Output the (X, Y) coordinate of the center of the cell containing the given text.  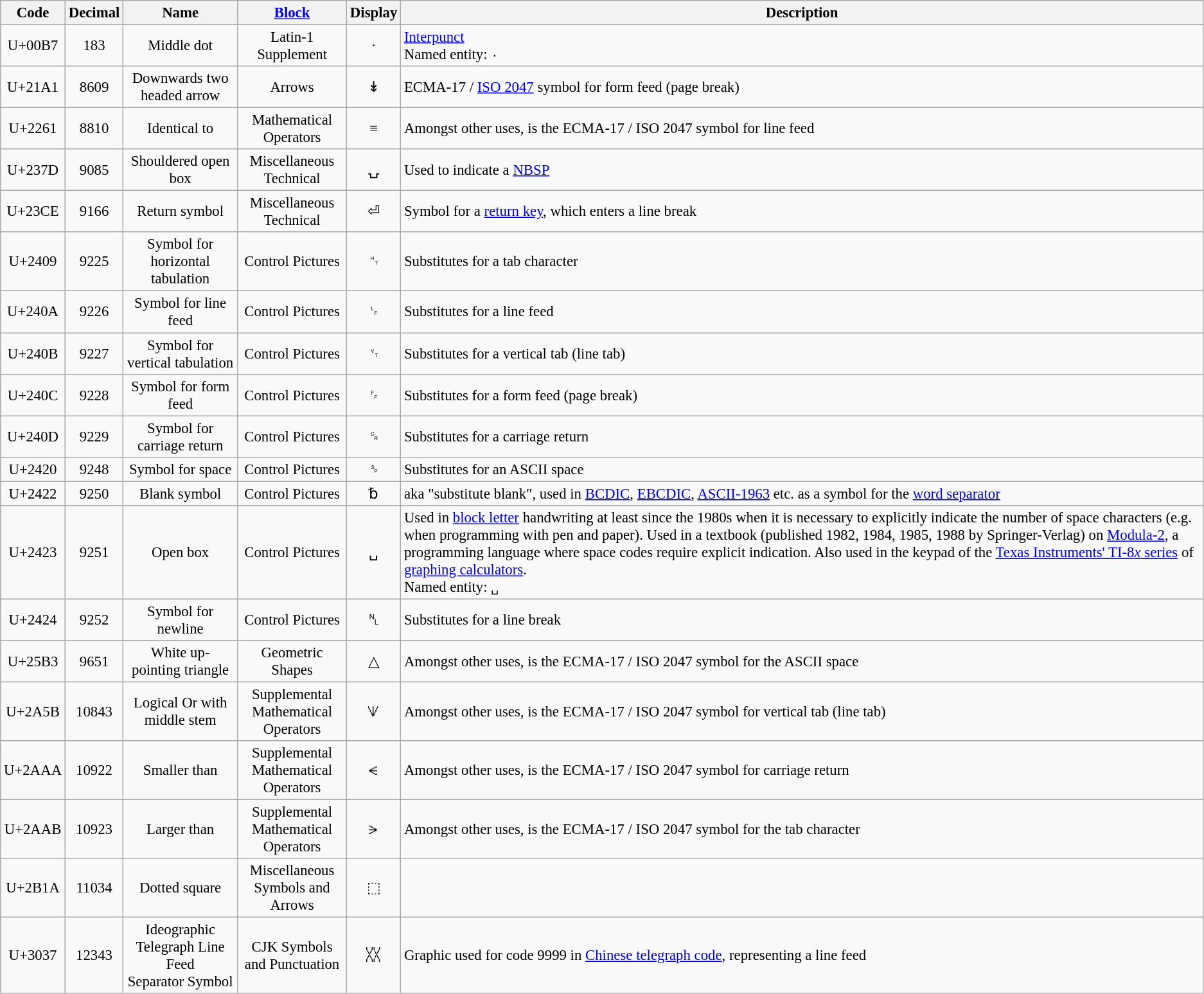
〷 (374, 956)
≡ (374, 129)
Amongst other uses, is the ECMA-17 / ISO 2047 symbol for vertical tab (line tab) (802, 711)
Amongst other uses, is the ECMA-17 / ISO 2047 symbol for line feed (802, 129)
⬚ (374, 888)
U+3037 (33, 956)
CJK Symbols and Punctuation (292, 956)
↡ (374, 87)
Amongst other uses, is the ECMA-17 / ISO 2047 symbol for the tab character (802, 830)
U+2420 (33, 469)
Substitutes for a carriage return (802, 437)
9251 (94, 553)
U+2409 (33, 262)
Substitutes for a tab character (802, 262)
9248 (94, 469)
9651 (94, 662)
Mathematical Operators (292, 129)
U+240D (33, 437)
Shouldered open box (181, 170)
␋ (374, 353)
⩛ (374, 711)
Description (802, 13)
U+2422 (33, 493)
aka "substitute blank", used in BCDIC, EBCDIC, ASCII-1963 etc. as a symbol for the word separator (802, 493)
␤ (374, 619)
Identical to (181, 129)
Smaller than (181, 770)
Miscellaneous Symbols and Arrows (292, 888)
9229 (94, 437)
U+2B1A (33, 888)
⪫ (374, 830)
U+00B7 (33, 46)
Blank symbol (181, 493)
U+21A1 (33, 87)
Symbol for space (181, 469)
Symbol for a return key, which enters a line break (802, 212)
⏎ (374, 212)
Symbol for line feed (181, 312)
U+23CE (33, 212)
Amongst other uses, is the ECMA-17 / ISO 2047 symbol for the ASCII space (802, 662)
9085 (94, 170)
Dotted square (181, 888)
␣ (374, 553)
10923 (94, 830)
Latin-1 Supplement (292, 46)
Symbol for carriage return (181, 437)
9225 (94, 262)
9252 (94, 619)
8810 (94, 129)
U+2424 (33, 619)
Graphic used for code 9999 in Chinese telegraph code, representing a line feed (802, 956)
9250 (94, 493)
Symbol for vertical tabulation (181, 353)
Substitutes for a line break (802, 619)
Arrows (292, 87)
9228 (94, 395)
␌ (374, 395)
Ideographic Telegraph Line Feed Separator Symbol (181, 956)
9227 (94, 353)
␉ (374, 262)
Name (181, 13)
Amongst other uses, is the ECMA-17 / ISO 2047 symbol for carriage return (802, 770)
Symbol for horizontal tabulation (181, 262)
12343 (94, 956)
Used to indicate a NBSP (802, 170)
␠ (374, 469)
Display (374, 13)
△ (374, 662)
U+2AAB (33, 830)
White up-pointing triangle (181, 662)
Symbol for newline (181, 619)
U+2423 (33, 553)
Downwards two headed arrow (181, 87)
␊ (374, 312)
Substitutes for a vertical tab (line tab) (802, 353)
· (374, 46)
Larger than (181, 830)
Logical Or with middle stem (181, 711)
9226 (94, 312)
Geometric Shapes (292, 662)
Open box (181, 553)
Symbol for form feed (181, 395)
Code (33, 13)
10843 (94, 711)
U+240A (33, 312)
8609 (94, 87)
Return symbol (181, 212)
10922 (94, 770)
␢ (374, 493)
Substitutes for an ASCII space (802, 469)
Middle dot (181, 46)
U+240C (33, 395)
␍ (374, 437)
⍽ (374, 170)
ECMA-17 / ISO 2047 symbol for form feed (page break) (802, 87)
11034 (94, 888)
U+2AAA (33, 770)
9166 (94, 212)
U+2261 (33, 129)
Block (292, 13)
U+25B3 (33, 662)
Decimal (94, 13)
InterpunctNamed entity: · (802, 46)
183 (94, 46)
U+237D (33, 170)
U+2A5B (33, 711)
U+240B (33, 353)
Substitutes for a line feed (802, 312)
⪪ (374, 770)
Substitutes for a form feed (page break) (802, 395)
